Pinpoint the cell where the given text exists, returning its (x, y) midpoint coordinate. 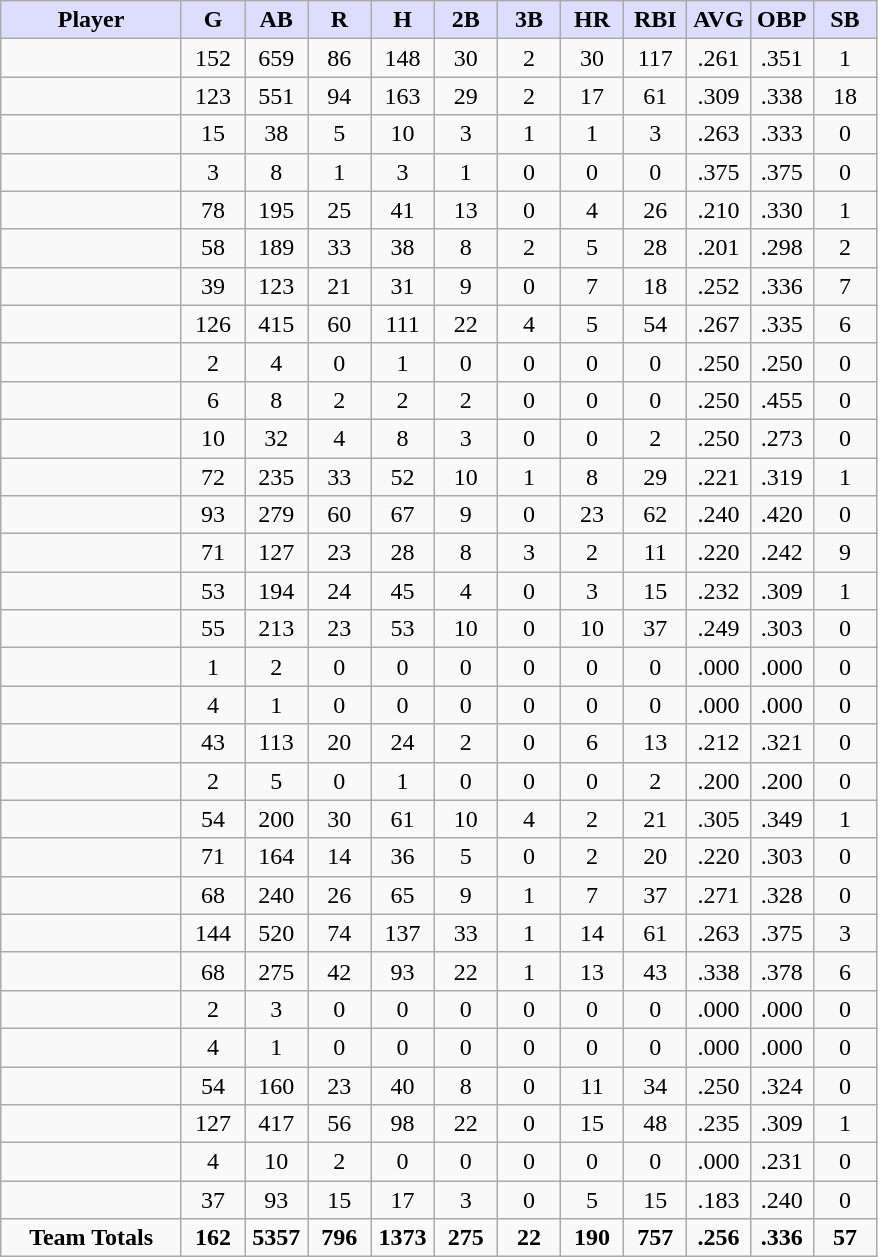
.319 (782, 477)
55 (212, 629)
Team Totals (92, 1238)
.242 (782, 553)
72 (212, 477)
.455 (782, 400)
194 (276, 591)
48 (656, 1124)
AB (276, 20)
.235 (718, 1124)
.378 (782, 971)
58 (212, 248)
25 (340, 210)
195 (276, 210)
.221 (718, 477)
796 (340, 1238)
45 (402, 591)
163 (402, 96)
240 (276, 895)
1373 (402, 1238)
5357 (276, 1238)
.335 (782, 324)
.273 (782, 438)
111 (402, 324)
.212 (718, 743)
AVG (718, 20)
39 (212, 286)
SB (844, 20)
G (212, 20)
189 (276, 248)
190 (592, 1238)
659 (276, 58)
57 (844, 1238)
.261 (718, 58)
.298 (782, 248)
.349 (782, 819)
.420 (782, 515)
757 (656, 1238)
R (340, 20)
32 (276, 438)
.252 (718, 286)
RBI (656, 20)
.333 (782, 134)
.321 (782, 743)
.256 (718, 1238)
417 (276, 1124)
.231 (782, 1162)
415 (276, 324)
56 (340, 1124)
40 (402, 1085)
86 (340, 58)
Player (92, 20)
164 (276, 857)
74 (340, 933)
42 (340, 971)
200 (276, 819)
36 (402, 857)
62 (656, 515)
551 (276, 96)
520 (276, 933)
279 (276, 515)
65 (402, 895)
148 (402, 58)
41 (402, 210)
67 (402, 515)
.305 (718, 819)
OBP (782, 20)
.201 (718, 248)
.271 (718, 895)
.183 (718, 1200)
144 (212, 933)
H (402, 20)
.330 (782, 210)
2B (466, 20)
31 (402, 286)
34 (656, 1085)
152 (212, 58)
98 (402, 1124)
213 (276, 629)
137 (402, 933)
.267 (718, 324)
94 (340, 96)
3B (528, 20)
HR (592, 20)
.210 (718, 210)
.232 (718, 591)
52 (402, 477)
.351 (782, 58)
162 (212, 1238)
235 (276, 477)
78 (212, 210)
.324 (782, 1085)
126 (212, 324)
117 (656, 58)
160 (276, 1085)
.249 (718, 629)
.328 (782, 895)
113 (276, 743)
